Capture the cell that displays the provided text and extract its (x, y) central coordinate. 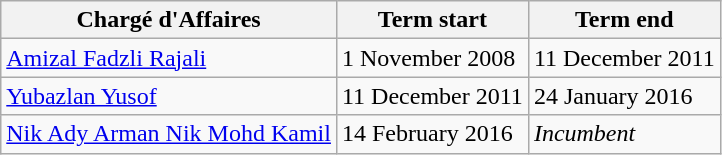
14 February 2016 (432, 134)
Nik Ady Arman Nik Mohd Kamil (169, 134)
Term start (432, 20)
1 November 2008 (432, 58)
Chargé d'Affaires (169, 20)
Amizal Fadzli Rajali (169, 58)
Yubazlan Yusof (169, 96)
24 January 2016 (624, 96)
Incumbent (624, 134)
Term end (624, 20)
